Provide the [X, Y] coordinate of the cell's center where the given text is located.  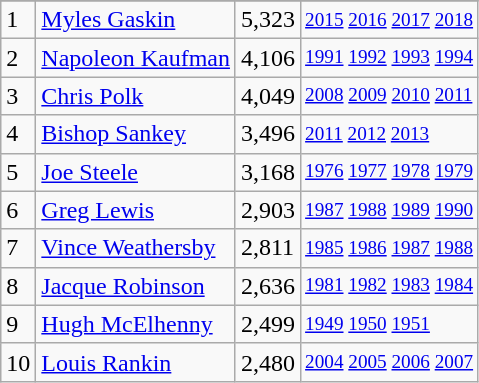
1949 1950 1951 [390, 324]
1991 1992 1993 1994 [390, 58]
4,106 [268, 58]
2015 2016 2017 2018 [390, 20]
7 [18, 248]
6 [18, 210]
Myles Gaskin [136, 20]
3,496 [268, 134]
Napoleon Kaufman [136, 58]
1 [18, 20]
1981 1982 1983 1984 [390, 286]
Chris Polk [136, 96]
5,323 [268, 20]
2011 2012 2013 [390, 134]
2 [18, 58]
Bishop Sankey [136, 134]
8 [18, 286]
2,636 [268, 286]
Jacque Robinson [136, 286]
4,049 [268, 96]
3,168 [268, 172]
9 [18, 324]
Vince Weathersby [136, 248]
2,811 [268, 248]
Hugh McElhenny [136, 324]
1987 1988 1989 1990 [390, 210]
1976 1977 1978 1979 [390, 172]
5 [18, 172]
3 [18, 96]
Louis Rankin [136, 362]
2,499 [268, 324]
1985 1986 1987 1988 [390, 248]
Joe Steele [136, 172]
2,903 [268, 210]
2008 2009 2010 2011 [390, 96]
4 [18, 134]
2,480 [268, 362]
Greg Lewis [136, 210]
2004 2005 2006 2007 [390, 362]
10 [18, 362]
